Pinpoint the cell where the given text exists, returning its [X, Y] midpoint coordinate. 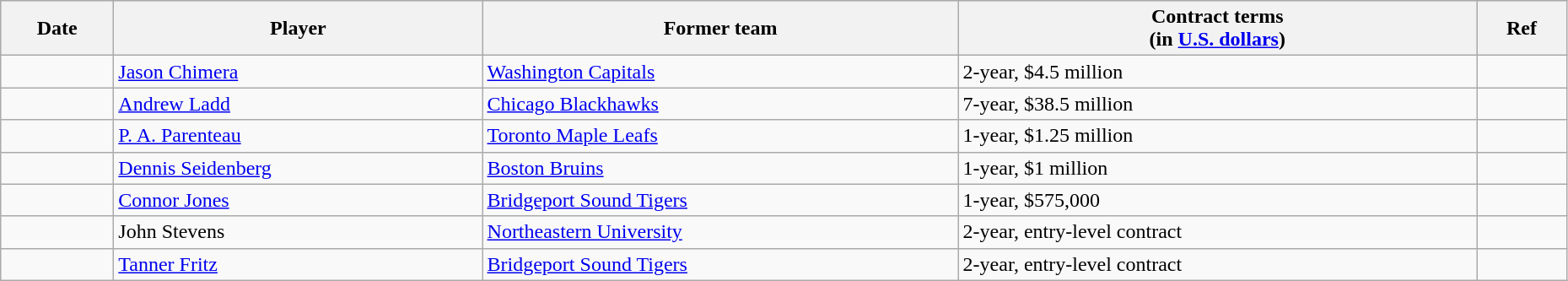
Northeastern University [720, 232]
2-year, $4.5 million [1217, 72]
Former team [720, 29]
Toronto Maple Leafs [720, 136]
Player [299, 29]
Washington Capitals [720, 72]
Date [57, 29]
Jason Chimera [299, 72]
1-year, $1.25 million [1217, 136]
7-year, $38.5 million [1217, 104]
1-year, $1 million [1217, 168]
1-year, $575,000 [1217, 200]
Tanner Fritz [299, 264]
Connor Jones [299, 200]
P. A. Parenteau [299, 136]
Andrew Ladd [299, 104]
Boston Bruins [720, 168]
Contract terms(in U.S. dollars) [1217, 29]
Ref [1522, 29]
Dennis Seidenberg [299, 168]
John Stevens [299, 232]
Chicago Blackhawks [720, 104]
